Locate the cell with the specified text and output its (X, Y) center coordinate. 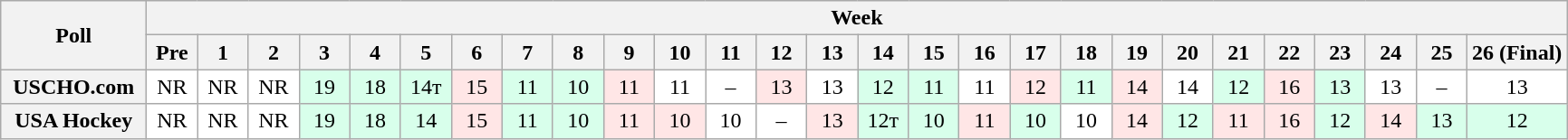
Week (857, 18)
26 (Final) (1516, 52)
1 (223, 52)
3 (324, 52)
5 (426, 52)
24 (1390, 52)
7 (527, 52)
USA Hockey (74, 121)
Poll (74, 35)
6 (476, 52)
Pre (172, 52)
14т (426, 87)
USCHO.com (74, 87)
2 (274, 52)
12т (883, 121)
25 (1441, 52)
9 (629, 52)
17 (1035, 52)
23 (1340, 52)
4 (375, 52)
22 (1289, 52)
20 (1188, 52)
8 (578, 52)
21 (1238, 52)
